Pinpoint the cell where the given text exists, returning its (x, y) midpoint coordinate. 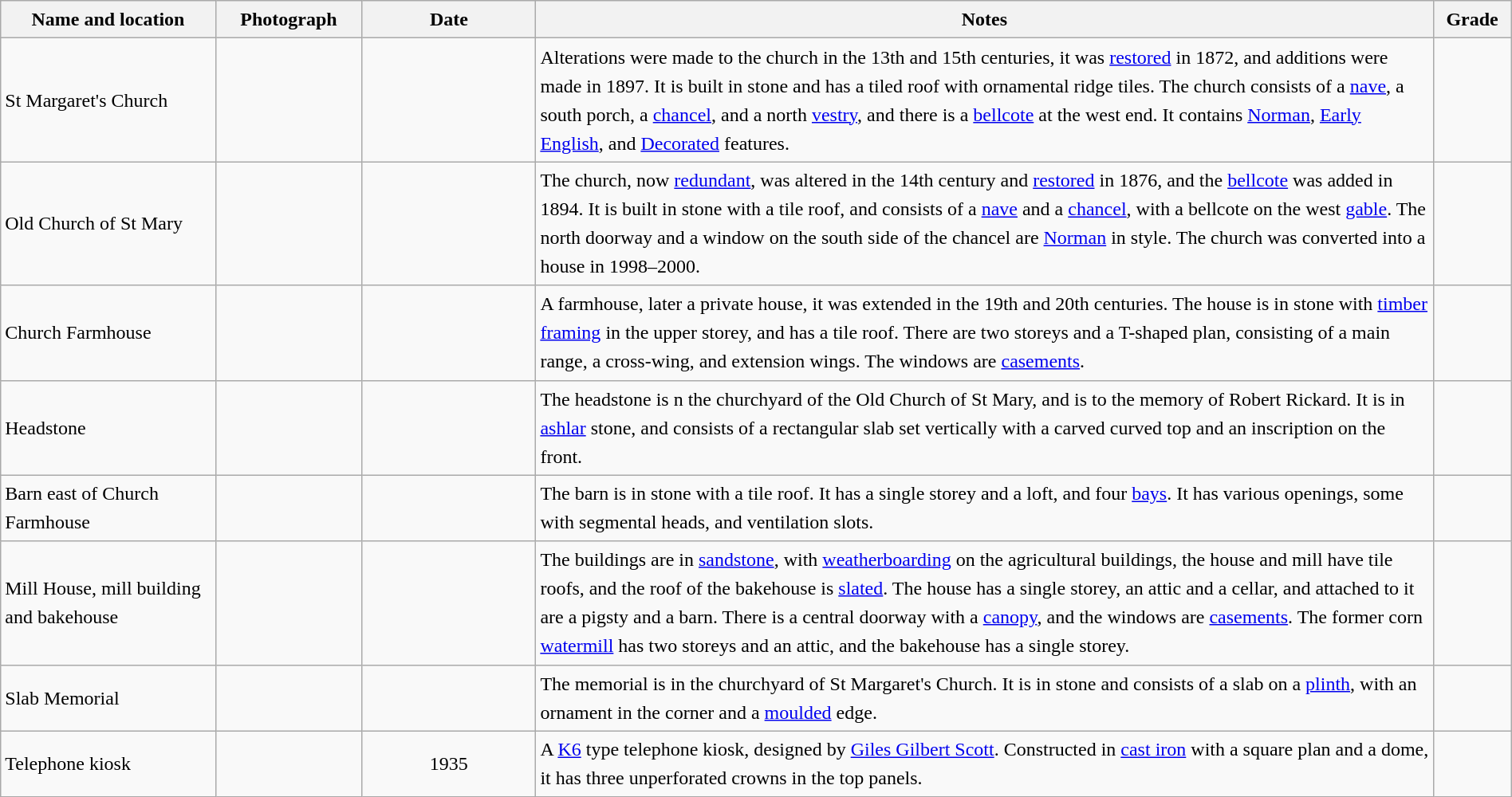
Headstone (108, 427)
Barn east of Church Farmhouse (108, 508)
Grade (1472, 19)
Slab Memorial (108, 698)
Mill House, mill building and bakehouse (108, 603)
Notes (984, 19)
Old Church of St Mary (108, 223)
1935 (449, 764)
Church Farmhouse (108, 333)
Name and location (108, 19)
Date (449, 19)
Telephone kiosk (108, 764)
Photograph (289, 19)
St Margaret's Church (108, 100)
